Identify which cell holds the provided text, then report its (x, y) central coordinate. 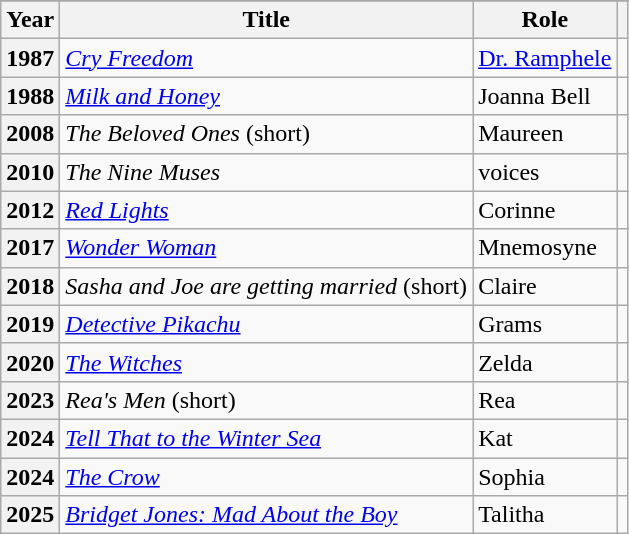
Milk and Honey (266, 96)
Dr. Ramphele (545, 58)
Zelda (545, 362)
2025 (30, 515)
The Crow (266, 477)
Year (30, 20)
Claire (545, 286)
Red Lights (266, 210)
Wonder Woman (266, 248)
Detective Pikachu (266, 324)
Maureen (545, 134)
Grams (545, 324)
The Beloved Ones (short) (266, 134)
Corinne (545, 210)
Sasha and Joe are getting married (short) (266, 286)
Joanna Bell (545, 96)
2008 (30, 134)
voices (545, 172)
Rea (545, 400)
Title (266, 20)
Bridget Jones: Mad About the Boy (266, 515)
2018 (30, 286)
2012 (30, 210)
2019 (30, 324)
2020 (30, 362)
2010 (30, 172)
Talitha (545, 515)
Kat (545, 438)
Mnemosyne (545, 248)
Sophia (545, 477)
Cry Freedom (266, 58)
1987 (30, 58)
2017 (30, 248)
2023 (30, 400)
The Witches (266, 362)
Tell That to the Winter Sea (266, 438)
1988 (30, 96)
Rea's Men (short) (266, 400)
Role (545, 20)
The Nine Muses (266, 172)
